Extract the [x, y] coordinate from the center of the cell holding the provided text.  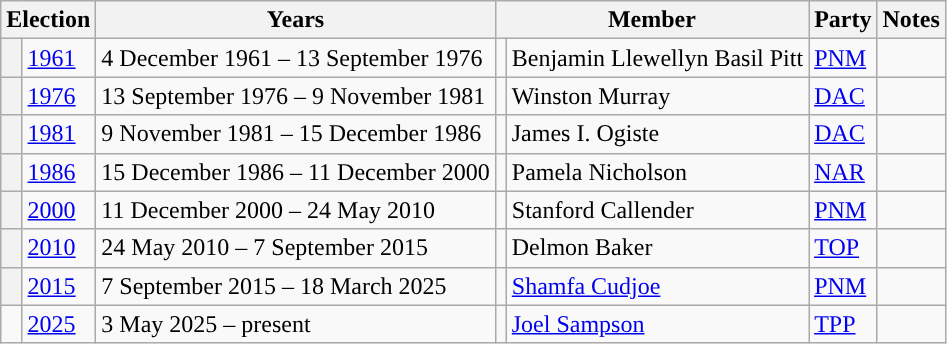
24 May 2010 – 7 September 2015 [296, 248]
Notes [911, 20]
2000 [59, 210]
TOP [843, 248]
Benjamin Llewellyn Basil Pitt [657, 58]
9 November 1981 – 15 December 1986 [296, 134]
13 September 1976 – 9 November 1981 [296, 96]
Joel Sampson [657, 324]
2010 [59, 248]
James I. Ogiste [657, 134]
7 September 2015 – 18 March 2025 [296, 286]
1976 [59, 96]
3 May 2025 – present [296, 324]
Election [48, 20]
11 December 2000 – 24 May 2010 [296, 210]
4 December 1961 – 13 September 1976 [296, 58]
TPP [843, 324]
Pamela Nicholson [657, 172]
NAR [843, 172]
1961 [59, 58]
Years [296, 20]
Stanford Callender [657, 210]
1986 [59, 172]
Winston Murray [657, 96]
2015 [59, 286]
1981 [59, 134]
Member [652, 20]
Delmon Baker [657, 248]
2025 [59, 324]
15 December 1986 – 11 December 2000 [296, 172]
Shamfa Cudjoe [657, 286]
Party [843, 20]
